For the text-containing cell, return its midpoint in [x, y] coordinate format. 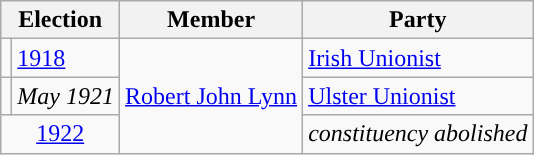
May 1921 [66, 96]
Election [60, 20]
Ulster Unionist [418, 96]
Member [212, 20]
Party [418, 20]
Robert John Lynn [212, 96]
1922 [60, 134]
Irish Unionist [418, 58]
1918 [66, 58]
constituency abolished [418, 134]
